Output the [X, Y] coordinate of the center of the cell containing the given text.  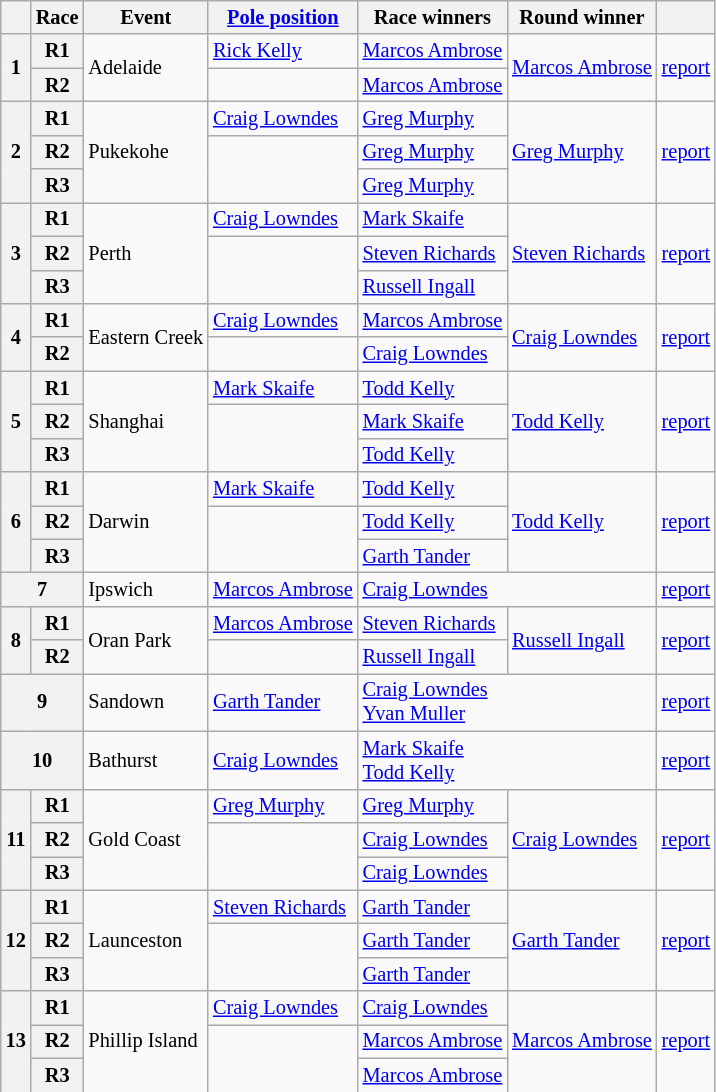
Mark Skaife Todd Kelly [508, 760]
Event [146, 17]
4 [16, 336]
Phillip Island [146, 1042]
5 [16, 422]
Race winners [433, 17]
Darwin [146, 522]
6 [16, 522]
7 [42, 589]
Rick Kelly [283, 51]
3 [16, 252]
Ipswich [146, 589]
Pole position [283, 17]
13 [16, 1042]
Bathurst [146, 760]
8 [16, 640]
Craig Lowndes Yvan Muller [508, 702]
9 [42, 702]
Oran Park [146, 640]
12 [16, 940]
10 [42, 760]
11 [16, 840]
Shanghai [146, 422]
Gold Coast [146, 840]
Eastern Creek [146, 336]
2 [16, 152]
Round winner [582, 17]
Sandown [146, 702]
Perth [146, 252]
Adelaide [146, 68]
Race [58, 17]
Pukekohe [146, 152]
Launceston [146, 940]
1 [16, 68]
